Identify which cell holds the provided text, then report its (x, y) central coordinate. 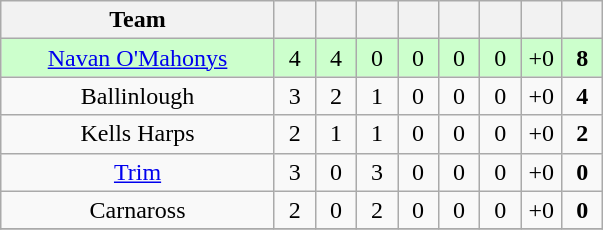
Carnaross (138, 210)
Navan O'Mahonys (138, 58)
Trim (138, 172)
8 (582, 58)
Team (138, 20)
Ballinlough (138, 96)
Kells Harps (138, 134)
